Output the [x, y] coordinate of the center of the cell containing the given text.  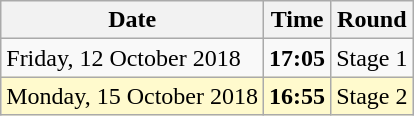
Date [132, 20]
Friday, 12 October 2018 [132, 58]
17:05 [298, 58]
Monday, 15 October 2018 [132, 96]
Stage 2 [372, 96]
Stage 1 [372, 58]
16:55 [298, 96]
Round [372, 20]
Time [298, 20]
